Detect which cell encompasses the target text, then output its (X, Y) center coordinate. 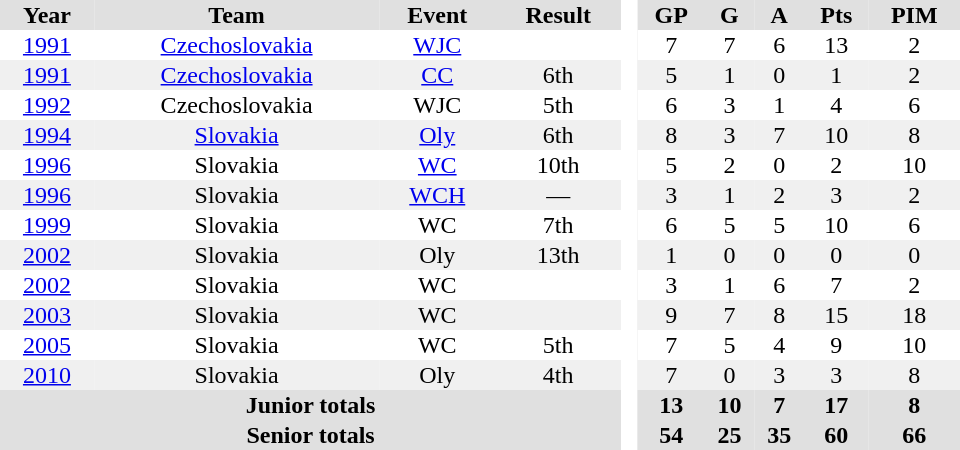
7th (558, 225)
Senior totals (310, 435)
CC (437, 75)
18 (914, 315)
WCH (437, 195)
Event (437, 15)
1992 (47, 105)
Team (236, 15)
54 (672, 435)
GP (672, 15)
2005 (47, 345)
A (779, 15)
1994 (47, 135)
Result (558, 15)
Junior totals (310, 405)
13th (558, 255)
Year (47, 15)
4th (558, 375)
10th (558, 165)
PIM (914, 15)
17 (836, 405)
Pts (836, 15)
66 (914, 435)
1999 (47, 225)
15 (836, 315)
35 (779, 435)
60 (836, 435)
2003 (47, 315)
25 (730, 435)
G (730, 15)
2010 (47, 375)
— (558, 195)
